Capture the cell that displays the provided text and extract its (X, Y) central coordinate. 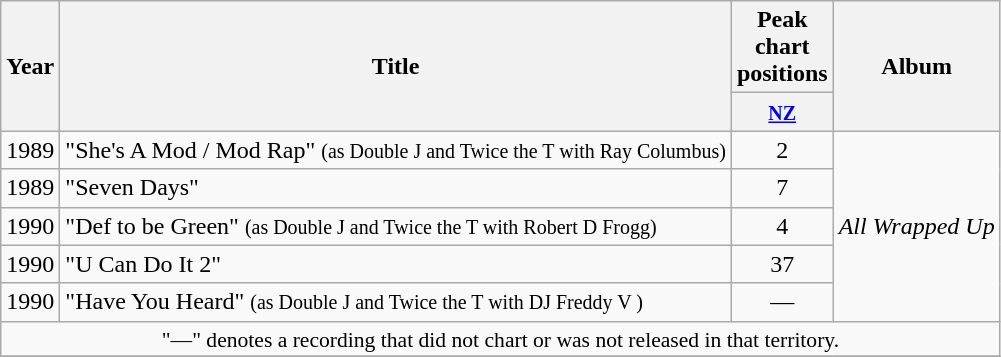
All Wrapped Up (916, 226)
"She's A Mod / Mod Rap" (as Double J and Twice the T with Ray Columbus) (396, 150)
— (782, 302)
4 (782, 226)
Year (30, 66)
Peak chart positions (782, 47)
"Have You Heard" (as Double J and Twice the T with DJ Freddy V ) (396, 302)
2 (782, 150)
"—" denotes a recording that did not chart or was not released in that territory. (500, 339)
"Def to be Green" (as Double J and Twice the T with Robert D Frogg) (396, 226)
Album (916, 66)
7 (782, 188)
Title (396, 66)
"Seven Days" (396, 188)
37 (782, 264)
NZ (782, 112)
"U Can Do It 2" (396, 264)
